Search for the cell housing the specified text and yield its (x, y) center coordinate. 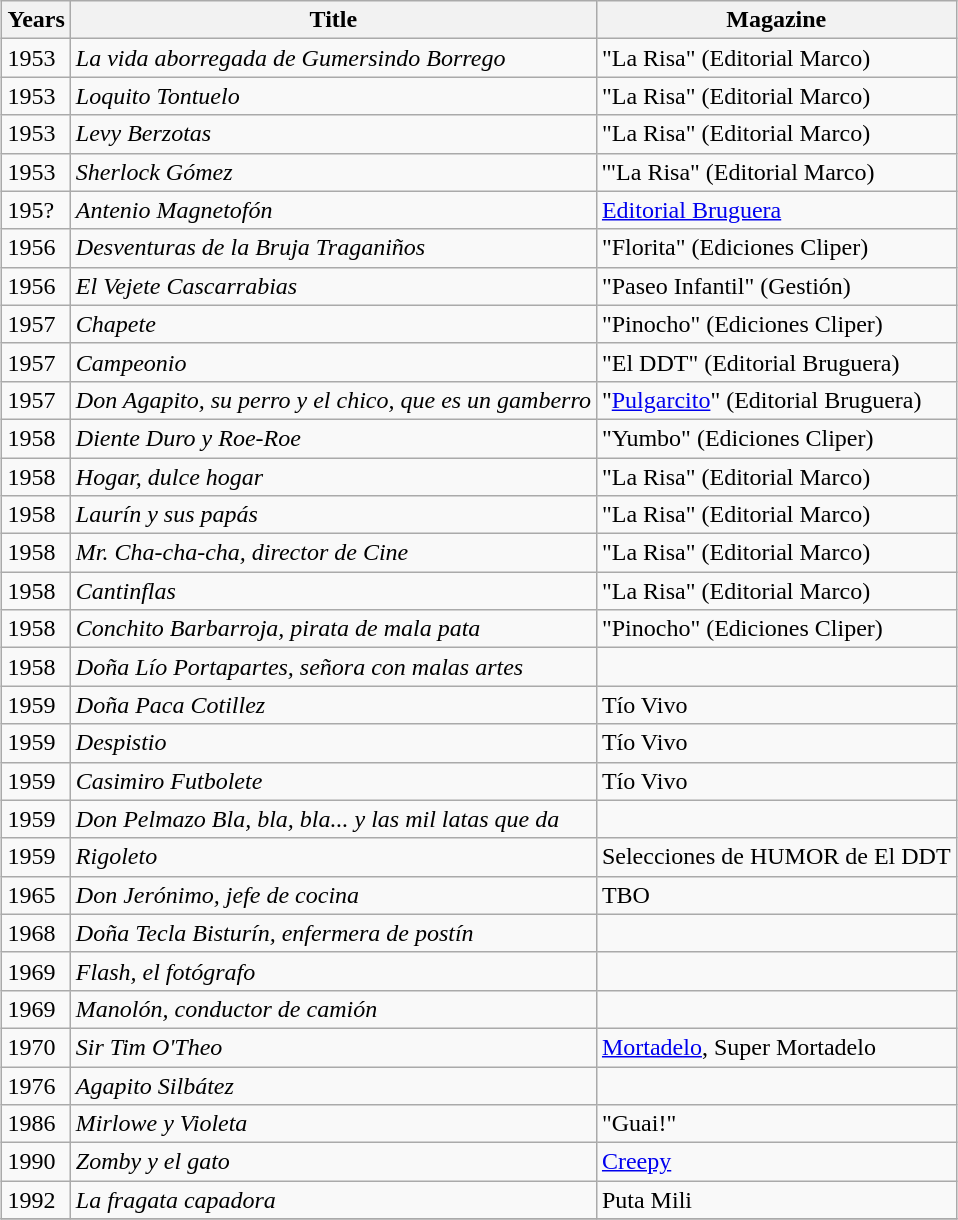
"Yumbo" (Ediciones Cliper) (776, 438)
La vida aborregada de Gumersindo Borrego (333, 58)
Despistio (333, 743)
Hogar, dulce hogar (333, 477)
Mortadelo, Super Mortadelo (776, 1047)
Editorial Bruguera (776, 210)
1965 (36, 895)
Flash, el fotógrafo (333, 971)
'"La Risa" (Editorial Marco) (776, 172)
"Paseo Infantil" (Gestión) (776, 286)
Diente Duro y Roe-Roe (333, 438)
Don Pelmazo Bla, bla, bla... y las mil latas que da (333, 819)
"Florita" (Ediciones Cliper) (776, 248)
Don Jerónimo, jefe de cocina (333, 895)
Magazine (776, 20)
Puta Mili (776, 1200)
Agapito Silbátez (333, 1085)
TBO (776, 895)
Rigoleto (333, 857)
Chapete (333, 324)
Sherlock Gómez (333, 172)
Campeonio (333, 362)
Doña Paca Cotillez (333, 705)
"Guai!" (776, 1124)
Antenio Magnetofón (333, 210)
Doña Lío Portapartes, señora con malas artes (333, 667)
Mr. Cha-cha-cha, director de Cine (333, 553)
1986 (36, 1124)
"Pulgarcito" (Editorial Bruguera) (776, 400)
Loquito Tontuelo (333, 96)
Selecciones de HUMOR de El DDT (776, 857)
Levy Berzotas (333, 134)
Mirlowe y Violeta (333, 1124)
Conchito Barbarroja, pirata de mala pata (333, 629)
195? (36, 210)
Doña Tecla Bisturín, enfermera de postín (333, 933)
"El DDT" (Editorial Bruguera) (776, 362)
1976 (36, 1085)
La fragata capadora (333, 1200)
1990 (36, 1162)
1970 (36, 1047)
Laurín y sus papás (333, 515)
Cantinflas (333, 591)
Years (36, 20)
1968 (36, 933)
Casimiro Futbolete (333, 781)
Title (333, 20)
Zomby y el gato (333, 1162)
1992 (36, 1200)
Desventuras de la Bruja Traganiños (333, 248)
Creepy (776, 1162)
Sir Tim O'Theo (333, 1047)
Manolón, conductor de camión (333, 1009)
El Vejete Cascarrabias (333, 286)
Don Agapito, su perro y el chico, que es un gamberro (333, 400)
